From the cell containing the given text, extract its center point as [X, Y] coordinate. 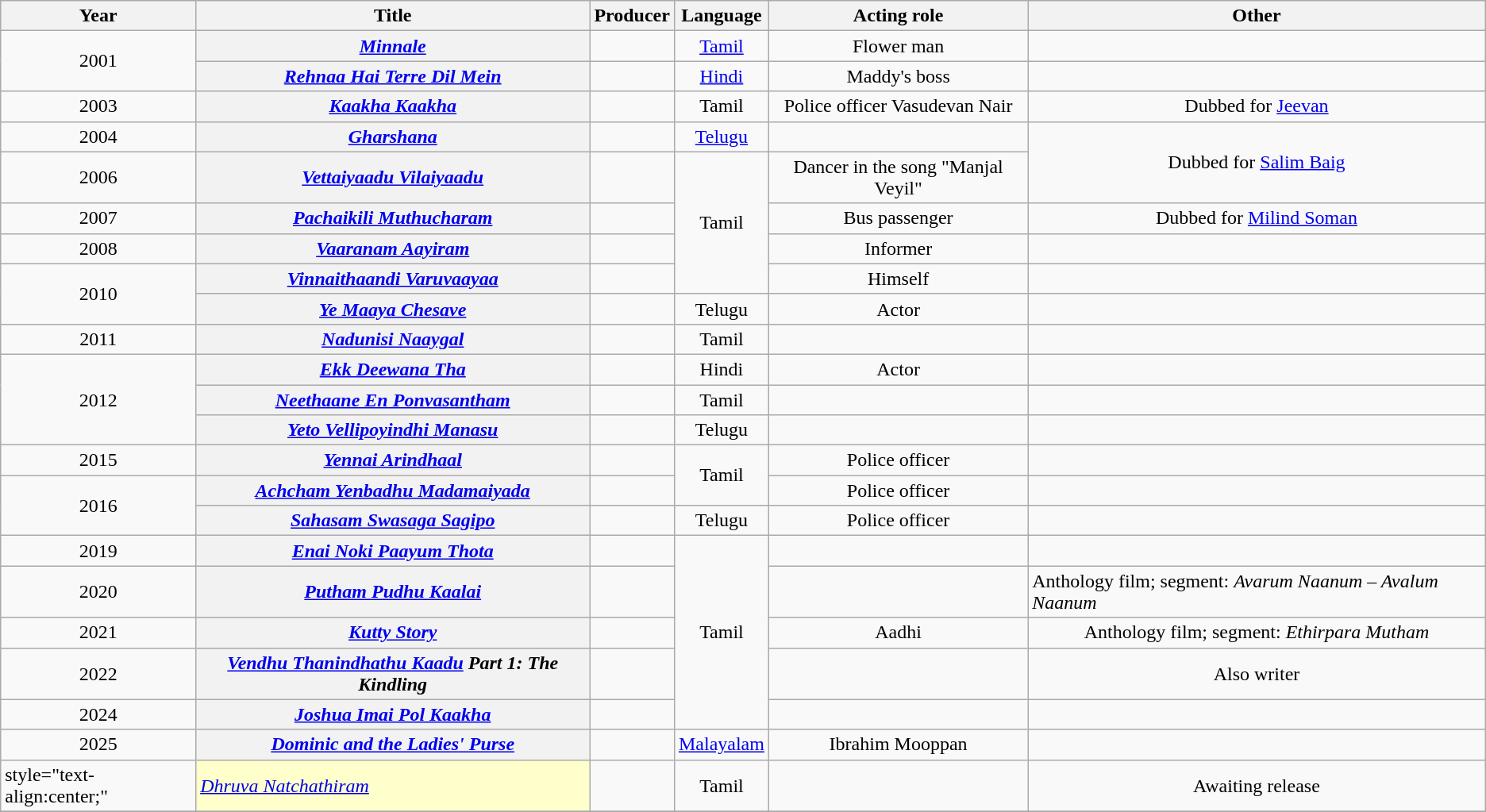
Year [98, 16]
2006 [98, 178]
2010 [98, 294]
2019 [98, 551]
Vendhu Thanindhathu Kaadu Part 1: The Kindling [393, 673]
Anthology film; segment: Ethirpara Mutham [1257, 633]
Enai Noki Paayum Thota [393, 551]
2015 [98, 460]
Yennai Arindhaal [393, 460]
2016 [98, 506]
Malayalam [721, 745]
2020 [98, 592]
2024 [98, 714]
2012 [98, 399]
Also writer [1257, 673]
Putham Pudhu Kaalai [393, 592]
Dubbed for Jeevan [1257, 106]
Title [393, 16]
Acting role [898, 16]
Ibrahim Mooppan [898, 745]
Language [721, 16]
2025 [98, 745]
Kaakha Kaakha [393, 106]
Yeto Vellipoyindhi Manasu [393, 430]
Dhruva Natchathiram [393, 786]
2003 [98, 106]
Himself [898, 279]
Aadhi [898, 633]
Awaiting release [1257, 786]
Pachaikili Muthucharam [393, 218]
Vettaiyaadu Vilaiyaadu [393, 178]
Anthology film; segment: Avarum Naanum – Avalum Naanum [1257, 592]
Rehnaa Hai Terre Dil Mein [393, 76]
2021 [98, 633]
Neethaane En Ponvasantham [393, 399]
Bus passenger [898, 218]
Nadunisi Naaygal [393, 339]
Producer [632, 16]
2008 [98, 248]
Dominic and the Ladies' Purse [393, 745]
Kutty Story [393, 633]
Informer [898, 248]
Achcham Yenbadhu Madamaiyada [393, 491]
Dancer in the song "Manjal Veyil" [898, 178]
Joshua Imai Pol Kaakha [393, 714]
Police officer Vasudevan Nair [898, 106]
2007 [98, 218]
Vinnaithaandi Varuvaayaa [393, 279]
2004 [98, 137]
Ekk Deewana Tha [393, 369]
Minnale [393, 46]
Flower man [898, 46]
Sahasam Swasaga Sagipo [393, 521]
Ye Maaya Chesave [393, 309]
2001 [98, 61]
Dubbed for Salim Baig [1257, 162]
Vaaranam Aayiram [393, 248]
2022 [98, 673]
Dubbed for Milind Soman [1257, 218]
Maddy's boss [898, 76]
Gharshana [393, 137]
style="text-align:center;" [98, 786]
Other [1257, 16]
2011 [98, 339]
